Pinpoint the cell where the given text exists, returning its (X, Y) midpoint coordinate. 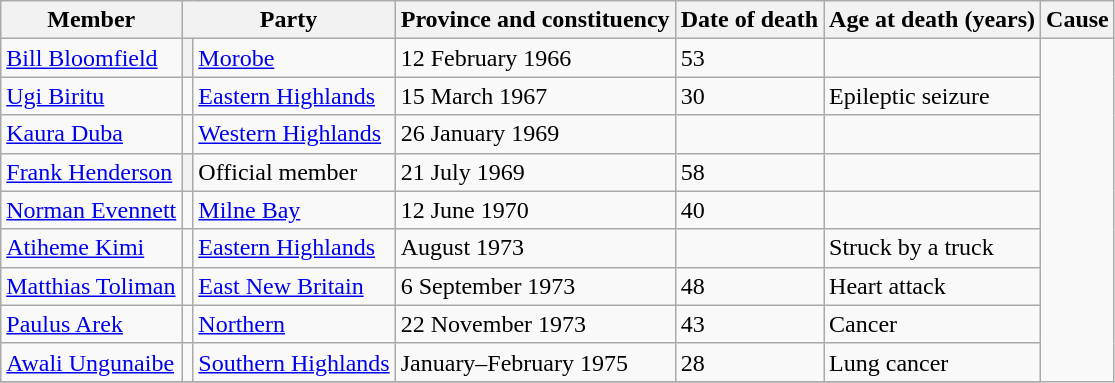
Member (92, 20)
26 January 1969 (535, 134)
Frank Henderson (92, 172)
East New Britain (294, 286)
12 June 1970 (535, 210)
Province and constituency (535, 20)
Cancer (932, 324)
Paulus Arek (92, 324)
21 July 1969 (535, 172)
Heart attack (932, 286)
Cause (1078, 20)
Southern Highlands (294, 362)
Norman Evennett (92, 210)
Kaura Duba (92, 134)
Struck by a truck (932, 248)
Milne Bay (294, 210)
40 (749, 210)
Matthias Toliman (92, 286)
Lung cancer (932, 362)
Official member (294, 172)
12 February 1966 (535, 58)
Bill Bloomfield (92, 58)
January–February 1975 (535, 362)
Party (288, 20)
48 (749, 286)
Awali Ungunaibe (92, 362)
58 (749, 172)
6 September 1973 (535, 286)
Epileptic seizure (932, 96)
43 (749, 324)
Northern (294, 324)
30 (749, 96)
Atiheme Kimi (92, 248)
15 March 1967 (535, 96)
August 1973 (535, 248)
22 November 1973 (535, 324)
Age at death (years) (932, 20)
53 (749, 58)
Ugi Biritu (92, 96)
Morobe (294, 58)
Western Highlands (294, 134)
28 (749, 362)
Date of death (749, 20)
